Determine the (x, y) coordinate at the center of the cell enclosing the given text.  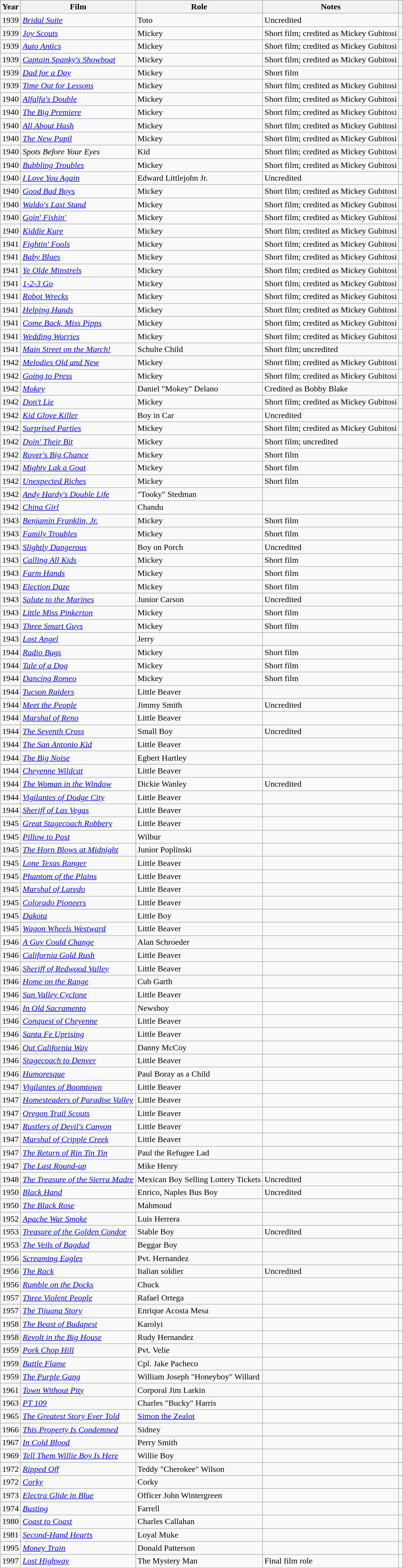
Homesteaders of Paradise Valley (78, 1100)
Little Miss Pinkerton (78, 613)
Mike Henry (199, 1166)
Don't Lie (78, 402)
Farm Hands (78, 573)
The Black Rose (78, 1205)
Kid (199, 152)
Auto Antics (78, 46)
Alan Schroeder (199, 942)
Pvt. Velie (199, 1350)
Paul the Refugee Lad (199, 1153)
Sheriff of Redwood Valley (78, 968)
Enrique Acosta Mesa (199, 1311)
The San Antonio Kid (78, 744)
Credited as Bobby Blake (331, 389)
Newsboy (199, 1008)
Paul Boray as a Child (199, 1074)
Beggar Boy (199, 1245)
Black Hand (78, 1192)
Dancing Romeo (78, 679)
Charles Callahan (199, 1522)
The Purple Gang (78, 1377)
Jerry (199, 639)
1995 (10, 1548)
Alfalfa's Double (78, 99)
Humoresque (78, 1074)
Small Boy (199, 731)
Meet the People (78, 705)
The Mystery Man (199, 1561)
Battle Flame (78, 1363)
Baby Blues (78, 257)
Home on the Range (78, 981)
Wilbur (199, 837)
Phantom of the Plains (78, 876)
Sun Valley Cyclone (78, 995)
Edward Littlejohn Jr. (199, 178)
Role (199, 7)
Luis Herrera (199, 1218)
1973 (10, 1495)
Schulte Child (199, 349)
Film (78, 7)
1980 (10, 1522)
Oregon Trail Scouts (78, 1113)
In Cold Blood (78, 1443)
Apache War Smoke (78, 1218)
Year (10, 7)
The Woman in the Window (78, 784)
Colorado Pioneers (78, 903)
Conquest of Cheyenne (78, 1021)
Election Daze (78, 587)
Bubbling Troubles (78, 165)
1981 (10, 1535)
Three Smart Guys (78, 626)
Tucson Raiders (78, 692)
Vigilantes of Dodge City (78, 797)
Charles "Bucky" Harris (199, 1403)
Time Out for Lessons (78, 86)
Town Without Pity (78, 1390)
Tale of a Dog (78, 665)
Teddy "Cherokee" Wilson (199, 1469)
Surprised Parties (78, 428)
The Treasure of the Sierra Madre (78, 1179)
Sidney (199, 1430)
The Return of Rin Tin Tin (78, 1153)
Italian soldier (199, 1271)
Cub Garth (199, 981)
The Tijuana Story (78, 1311)
Salute to the Marines (78, 600)
Danny McCoy (199, 1048)
This Property Is Condemned (78, 1430)
Benjamin Franklin, Jr. (78, 520)
Marshal of Laredo (78, 889)
The Rack (78, 1271)
Sheriff of Las Vegas (78, 810)
Willie Boy (199, 1456)
Mexican Boy Selling Lottery Tickets (199, 1179)
Mahmoud (199, 1205)
Little Boy (199, 916)
In Old Sacramento (78, 1008)
Vigilantes of Boomtown (78, 1087)
Boy in Car (199, 415)
Officer John Wintergreen (199, 1495)
Second-Hand Hearts (78, 1535)
Mighty Lak a Goat (78, 468)
Rustlers of Devil's Canyon (78, 1126)
Revolt in the Big House (78, 1337)
Cpl. Jake Pacheco (199, 1363)
Wagon Wheels Westward (78, 929)
Rover's Big Chance (78, 455)
Egbert Hartley (199, 758)
Coast to Coast (78, 1522)
Great Stagecoach Robbery (78, 824)
Rumble on the Docks (78, 1285)
Screaming Eagles (78, 1258)
Ripped Off (78, 1469)
Slightly Dangerous (78, 547)
Notes (331, 7)
Farrell (199, 1508)
Three Violent People (78, 1298)
Dakota (78, 916)
Jimmy Smith (199, 705)
Junior Carson (199, 600)
Kiddie Kure (78, 231)
Lost Highway (78, 1561)
Stagecoach to Denver (78, 1061)
Melodies Old and New (78, 362)
Going to Press (78, 375)
Marshal of Reno (78, 718)
Karolyi (199, 1324)
Boy on Porch (199, 547)
Chandu (199, 507)
Perry Smith (199, 1443)
The Last Round-up (78, 1166)
Captain Spanky's Showboat (78, 60)
I Love You Again (78, 178)
A Guy Could Change (78, 942)
Helping Hands (78, 310)
Electra Glide in Blue (78, 1495)
"Tooky" Stedman (199, 494)
1948 (10, 1179)
Doin' Their Bit (78, 442)
Simon the Zealot (199, 1416)
Treasure of the Golden Condor (78, 1232)
Goin' Fishin' (78, 218)
William Joseph "Honeyboy" Willard (199, 1377)
Come Back, Miss Pipps (78, 323)
1967 (10, 1443)
Pvt. Hernandez (199, 1258)
1966 (10, 1430)
Daniel "Mokey" Delano (199, 389)
Lone Texas Ranger (78, 863)
1-2-3 Go (78, 283)
Stable Boy (199, 1232)
Bridal Suite (78, 20)
Toto (199, 20)
Radio Bugs (78, 652)
Santa Fe Uprising (78, 1034)
Marshal of Cripple Creek (78, 1140)
Junior Poplinski (199, 850)
California Gold Rush (78, 955)
China Girl (78, 507)
1952 (10, 1218)
Donald Patterson (199, 1548)
Cheyenne Wildcat (78, 771)
Lost Angel (78, 639)
Enrico, Naples Bus Boy (199, 1192)
Out California Way (78, 1048)
Rudy Hernandez (199, 1337)
Wedding Worries (78, 336)
The Veils of Bagdad (78, 1245)
Fightin' Fools (78, 244)
The Horn Blows at Midnight (78, 850)
The New Pupil (78, 138)
Kid Glove Killer (78, 415)
1997 (10, 1561)
Waldo's Last Stand (78, 205)
Loyal Muke (199, 1535)
1961 (10, 1390)
Tell Them Willie Boy Is Here (78, 1456)
Spots Before Your Eyes (78, 152)
Pillow to Post (78, 837)
Pork Chop Hill (78, 1350)
Andy Hardy's Double Life (78, 494)
Robot Wrecks (78, 297)
Main Street on the March! (78, 349)
Chuck (199, 1285)
1965 (10, 1416)
Corporal Jim Larkin (199, 1390)
All About Hash (78, 125)
Mokey (78, 389)
1963 (10, 1403)
Rafael Ortega (199, 1298)
Calling All Kids (78, 560)
Joy Scouts (78, 33)
Busting (78, 1508)
Ye Olde Minstrels (78, 270)
The Big Premiere (78, 112)
Dickie Wanley (199, 784)
The Big Noise (78, 758)
PT 109 (78, 1403)
Good Bad Boys (78, 191)
The Beast of Budapest (78, 1324)
The Greatest Story Ever Told (78, 1416)
1969 (10, 1456)
Money Train (78, 1548)
Family Troubles (78, 534)
Dad for a Day (78, 73)
Unexpected Riches (78, 481)
Final film role (331, 1561)
1974 (10, 1508)
The Seventh Cross (78, 731)
